Find where the given text appears and provide that cell's center as [x, y] coordinate. 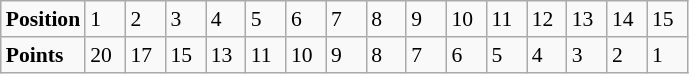
20 [105, 55]
12 [547, 19]
Points [43, 55]
17 [145, 55]
14 [627, 19]
Position [43, 19]
